Output the (X, Y) coordinate of the center of the cell containing the given text.  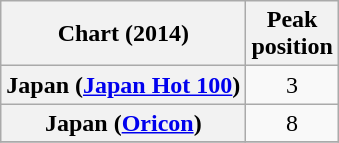
3 (292, 85)
Peakposition (292, 34)
Japan (Japan Hot 100) (124, 85)
Japan (Oricon) (124, 123)
8 (292, 123)
Chart (2014) (124, 34)
